Identify which cell holds the provided text, then report its [x, y] central coordinate. 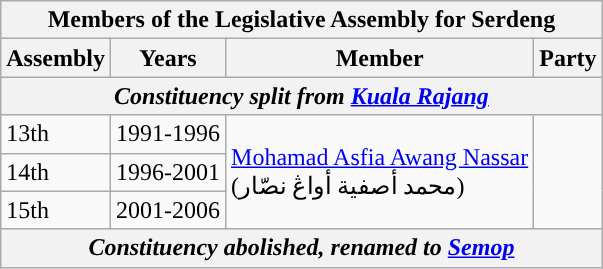
2001-2006 [168, 210]
Years [168, 58]
Party [568, 58]
Members of the Legislative Assembly for Serdeng [302, 20]
1991-1996 [168, 134]
Mohamad Asfia Awang Nassar(محمد أصفية أواڠ نصّار) [380, 172]
1996-2001 [168, 172]
15th [56, 210]
Constituency split from Kuala Rajang [302, 96]
13th [56, 134]
Constituency abolished, renamed to Semop [302, 248]
14th [56, 172]
Member [380, 58]
Assembly [56, 58]
